From the cell containing the given text, extract its center point as (x, y) coordinate. 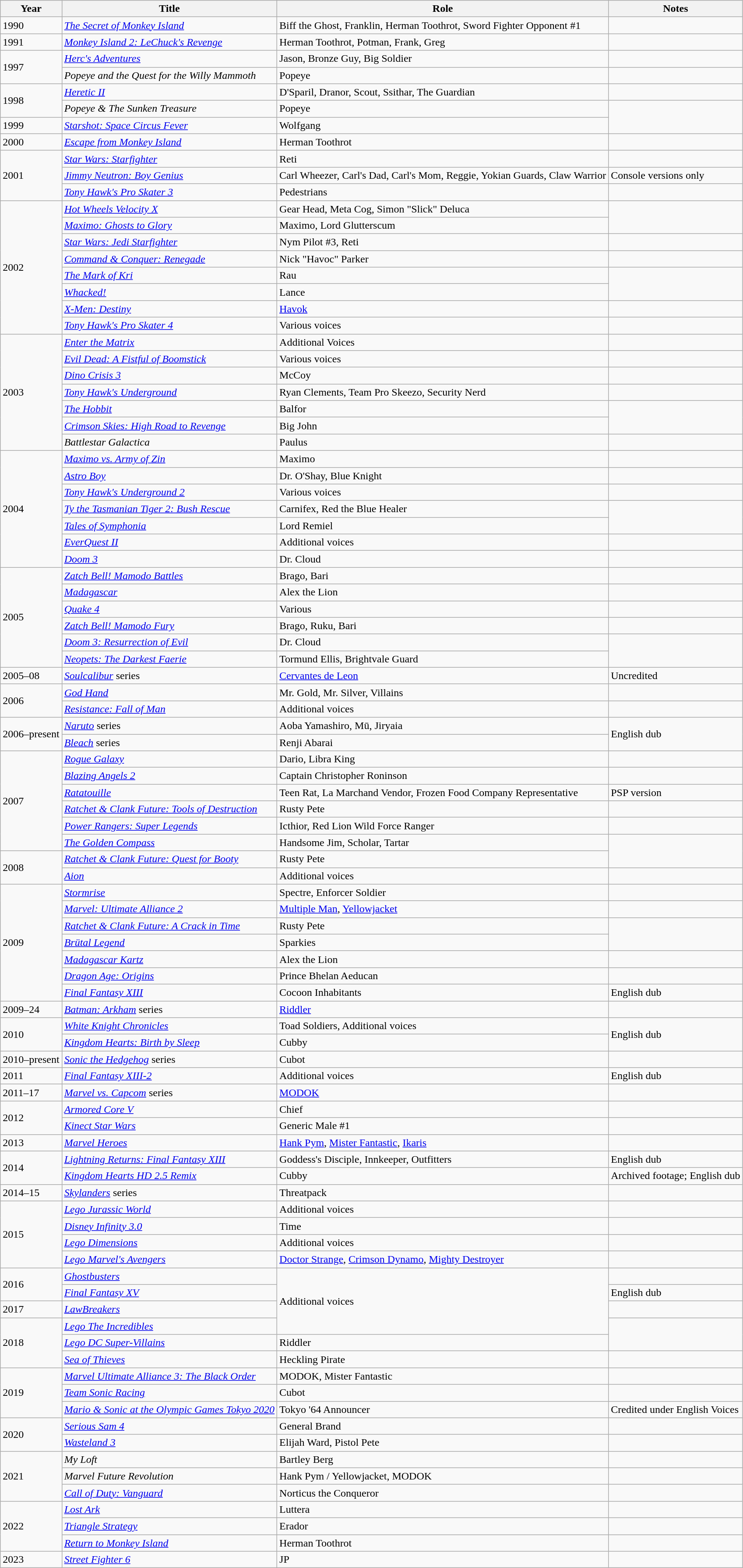
Neopets: The Darkest Faerie (169, 659)
2020 (31, 1434)
White Knight Chronicles (169, 1026)
Sparkies (443, 942)
PSP version (676, 793)
Final Fantasy XV (169, 1293)
2011–17 (31, 1093)
The Mark of Kri (169, 276)
The Secret of Monkey Island (169, 25)
Paulus (443, 442)
Ty the Tasmanian Tiger 2: Bush Rescue (169, 509)
General Brand (443, 1426)
1999 (31, 125)
Carnifex, Red the Blue Healer (443, 509)
Role (443, 9)
Soulcalibur series (169, 676)
Prince Bhelan Aeducan (443, 976)
Brago, Ruku, Bari (443, 626)
Tony Hawk's Pro Skater 4 (169, 326)
Aion (169, 876)
MODOK, Mister Fantastic (443, 1376)
McCoy (443, 375)
Serious Sam 4 (169, 1426)
Hot Wheels Velocity X (169, 209)
Threatpack (443, 1193)
2007 (31, 801)
Ratatouille (169, 793)
Marvel Heroes (169, 1143)
Zatch Bell! Mamodo Fury (169, 626)
1990 (31, 25)
Wasteland 3 (169, 1443)
2009–24 (31, 1009)
Maximo: Ghosts to Glory (169, 226)
2006–present (31, 734)
Handsome Jim, Scholar, Tartar (443, 842)
Havok (443, 309)
Lego Dimensions (169, 1242)
Popeye & The Sunken Treasure (169, 109)
1998 (31, 100)
Mr. Gold, Mr. Silver, Villains (443, 692)
Renji Abarai (443, 743)
Starshot: Space Circus Fever (169, 125)
Balfor (443, 409)
Wolfgang (443, 125)
Doom 3 (169, 559)
Lego Jurassic World (169, 1209)
Dario, Libra King (443, 759)
Dragon Age: Origins (169, 976)
Elijah Ward, Pistol Pete (443, 1443)
Chief (443, 1109)
Enter the Matrix (169, 342)
Pedestrians (443, 192)
2011 (31, 1076)
Street Fighter 6 (169, 1560)
Nick "Havoc" Parker (443, 259)
Toad Soldiers, Additional voices (443, 1026)
Archived footage; English dub (676, 1176)
Madagascar (169, 592)
Year (31, 9)
2004 (31, 509)
Title (169, 9)
Sea of Thieves (169, 1359)
2008 (31, 867)
Naruto series (169, 726)
2013 (31, 1143)
Lego DC Super-Villains (169, 1343)
2014 (31, 1168)
Icthior, Red Lion Wild Force Ranger (443, 826)
Uncredited (676, 676)
Crimson Skies: High Road to Revenge (169, 425)
Time (443, 1226)
Marvel Ultimate Alliance 3: The Black Order (169, 1376)
Lego Marvel's Avengers (169, 1259)
2021 (31, 1476)
The Golden Compass (169, 842)
Norticus the Conqueror (443, 1493)
Lego The Incredibles (169, 1326)
Astro Boy (169, 475)
Madagascar Kartz (169, 959)
Lord Remiel (443, 526)
2022 (31, 1526)
2016 (31, 1285)
Final Fantasy XIII (169, 992)
Kinect Star Wars (169, 1126)
Bleach series (169, 743)
Herc's Adventures (169, 59)
Tony Hawk's Underground 2 (169, 492)
Hank Pym / Yellowjacket, MODOK (443, 1476)
Jason, Bronze Guy, Big Soldier (443, 59)
Marvel vs. Capcom series (169, 1093)
Notes (676, 9)
Credited under English Voices (676, 1409)
Armored Core V (169, 1109)
Heckling Pirate (443, 1359)
God Hand (169, 692)
Mario & Sonic at the Olympic Games Tokyo 2020 (169, 1409)
Cocoon Inhabitants (443, 992)
Batman: Arkham series (169, 1009)
Reti (443, 159)
Final Fantasy XIII-2 (169, 1076)
Carl Wheezer, Carl's Dad, Carl's Mom, Reggie, Yokian Guards, Claw Warrior (443, 175)
Gear Head, Meta Cog, Simon "Slick" Deluca (443, 209)
Maximo, Lord Glutterscum (443, 226)
2015 (31, 1234)
D'Sparil, Dranor, Scout, Ssithar, The Guardian (443, 92)
Goddess's Disciple, Innkeeper, Outfitters (443, 1159)
2017 (31, 1310)
1997 (31, 67)
2019 (31, 1393)
Teen Rat, La Marchand Vendor, Frozen Food Company Representative (443, 793)
Quake 4 (169, 609)
2012 (31, 1118)
2001 (31, 175)
Blazing Angels 2 (169, 776)
Doctor Strange, Crimson Dynamo, Mighty Destroyer (443, 1259)
Marvel: Ultimate Alliance 2 (169, 909)
Heretic II (169, 92)
Nym Pilot #3, Reti (443, 242)
2009 (31, 942)
Kingdom Hearts HD 2.5 Remix (169, 1176)
JP (443, 1560)
Luttera (443, 1509)
Tony Hawk's Underground (169, 392)
2010–present (31, 1059)
Additional Voices (443, 342)
1991 (31, 42)
Various (443, 609)
Ratchet & Clank Future: Tools of Destruction (169, 809)
Dino Crisis 3 (169, 375)
My Loft (169, 1459)
2003 (31, 392)
X-Men: Destiny (169, 309)
The Hobbit (169, 409)
Multiple Man, Yellowjacket (443, 909)
Power Rangers: Super Legends (169, 826)
Whacked! (169, 292)
Skylanders series (169, 1193)
Stormrise (169, 892)
EverQuest II (169, 542)
2014–15 (31, 1193)
Return to Monkey Island (169, 1543)
Lightning Returns: Final Fantasy XIII (169, 1159)
Maximo (443, 459)
2006 (31, 701)
2005–08 (31, 676)
Herman Toothrot, Potman, Frank, Greg (443, 42)
Tormund Ellis, Brightvale Guard (443, 659)
Spectre, Enforcer Soldier (443, 892)
Sonic the Hedgehog series (169, 1059)
Marvel Future Revolution (169, 1476)
Lost Ark (169, 1509)
2002 (31, 267)
Evil Dead: A Fistful of Boomstick (169, 359)
Star Wars: Jedi Starfighter (169, 242)
2018 (31, 1343)
Star Wars: Starfighter (169, 159)
Biff the Ghost, Franklin, Herman Toothrot, Sword Fighter Opponent #1 (443, 25)
Aoba Yamashiro, Mū, Jiryaia (443, 726)
2023 (31, 1560)
Lance (443, 292)
Call of Duty: Vanguard (169, 1493)
2005 (31, 617)
2000 (31, 142)
Doom 3: Resurrection of Evil (169, 642)
Erador (443, 1526)
Captain Christopher Roninson (443, 776)
Brütal Legend (169, 942)
Dr. O'Shay, Blue Knight (443, 475)
Ghostbusters (169, 1276)
LawBreakers (169, 1310)
Tokyo '64 Announcer (443, 1409)
Kingdom Hearts: Birth by Sleep (169, 1043)
Cervantes de Leon (443, 676)
Popeye and the Quest for the Willy Mammoth (169, 75)
Escape from Monkey Island (169, 142)
Bartley Berg (443, 1459)
Tales of Symphonia (169, 526)
Resistance: Fall of Man (169, 709)
Tony Hawk's Pro Skater 3 (169, 192)
Big John (443, 425)
Console versions only (676, 175)
Zatch Bell! Mamodo Battles (169, 576)
Rau (443, 276)
Ryan Clements, Team Pro Skeezo, Security Nerd (443, 392)
Command & Conquer: Renegade (169, 259)
Jimmy Neutron: Boy Genius (169, 175)
2010 (31, 1034)
Team Sonic Racing (169, 1393)
Hank Pym, Mister Fantastic, Ikaris (443, 1143)
Disney Infinity 3.0 (169, 1226)
Battlestar Galactica (169, 442)
Ratchet & Clank Future: A Crack in Time (169, 926)
Maximo vs. Army of Zin (169, 459)
Generic Male #1 (443, 1126)
Triangle Strategy (169, 1526)
Brago, Bari (443, 576)
Rogue Galaxy (169, 759)
Ratchet & Clank Future: Quest for Booty (169, 859)
MODOK (443, 1093)
Monkey Island 2: LeChuck's Revenge (169, 42)
